Output the [X, Y] coordinate of the center of the cell containing the given text.  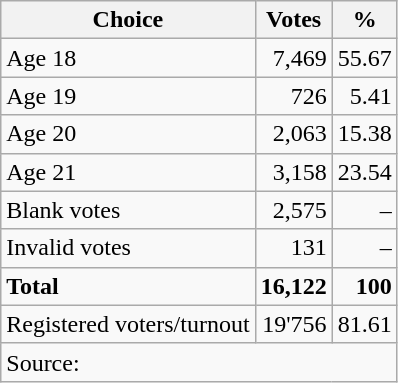
5.41 [364, 96]
2,575 [294, 210]
Age 21 [128, 172]
131 [294, 248]
19'756 [294, 324]
Invalid votes [128, 248]
100 [364, 286]
16,122 [294, 286]
7,469 [294, 58]
Blank votes [128, 210]
23.54 [364, 172]
Registered voters/turnout [128, 324]
3,158 [294, 172]
% [364, 20]
Choice [128, 20]
Age 20 [128, 134]
15.38 [364, 134]
55.67 [364, 58]
Votes [294, 20]
Total [128, 286]
726 [294, 96]
81.61 [364, 324]
Age 19 [128, 96]
Source: [199, 362]
2,063 [294, 134]
Age 18 [128, 58]
